Output the (x, y) coordinate of the center of the cell containing the given text.  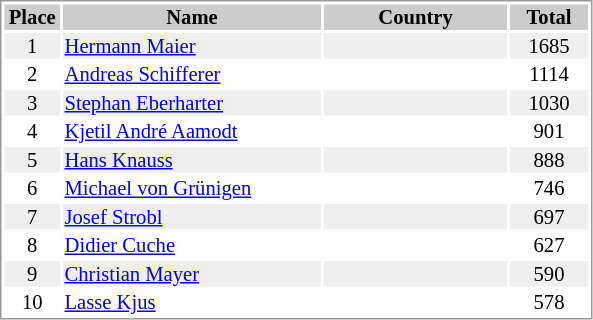
Josef Strobl (192, 217)
901 (549, 131)
6 (32, 189)
Andreas Schifferer (192, 75)
1114 (549, 75)
7 (32, 217)
9 (32, 274)
1 (32, 46)
Stephan Eberharter (192, 103)
Didier Cuche (192, 245)
590 (549, 274)
Hans Knauss (192, 160)
Christian Mayer (192, 274)
10 (32, 303)
1685 (549, 46)
8 (32, 245)
Hermann Maier (192, 46)
888 (549, 160)
Place (32, 17)
697 (549, 217)
Name (192, 17)
5 (32, 160)
Country (416, 17)
2 (32, 75)
4 (32, 131)
Michael von Grünigen (192, 189)
Kjetil André Aamodt (192, 131)
Lasse Kjus (192, 303)
627 (549, 245)
1030 (549, 103)
3 (32, 103)
Total (549, 17)
578 (549, 303)
746 (549, 189)
